From the cell containing the given text, extract its center point as [x, y] coordinate. 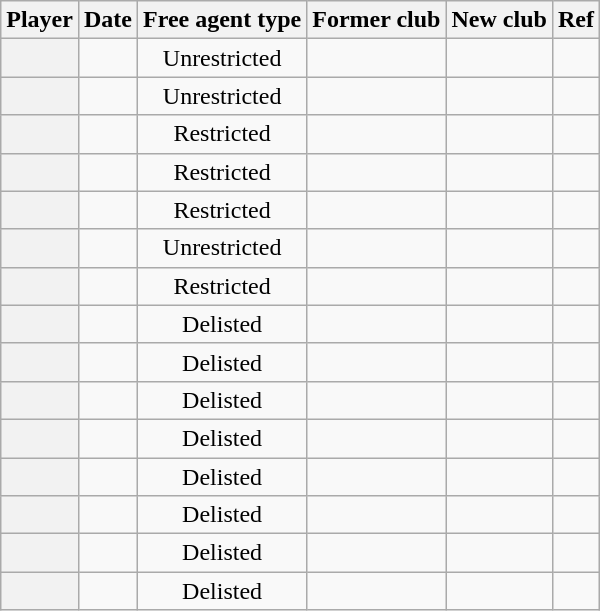
Ref [576, 20]
Player [40, 20]
Former club [376, 20]
Free agent type [222, 20]
Date [108, 20]
New club [499, 20]
